Determine the (X, Y) coordinate at the center of the cell enclosing the given text.  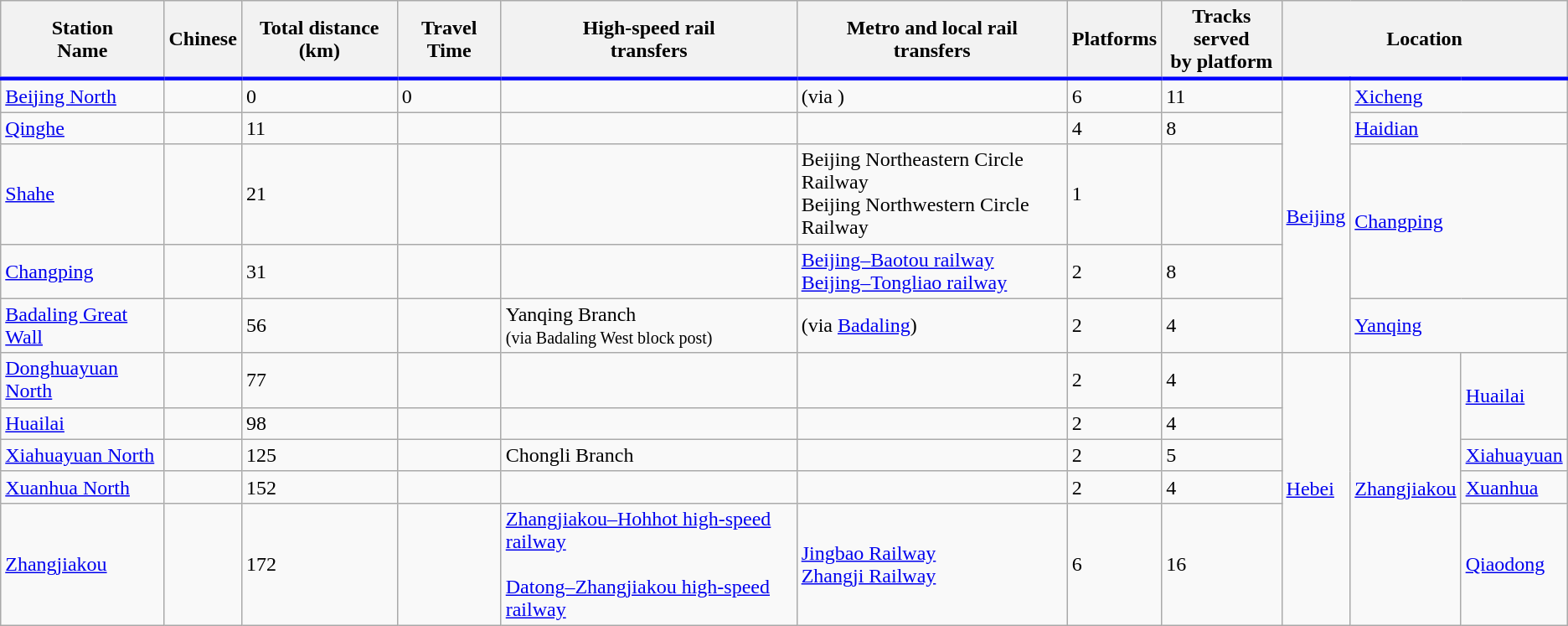
Shahe (82, 194)
21 (319, 194)
125 (319, 455)
Xuanhua North (82, 487)
Travel Time (449, 40)
Total distance (km) (319, 40)
Xicheng (1459, 96)
Badaling Great Wall (82, 325)
Chongli Branch (648, 455)
Tracks servedby platform (1221, 40)
16 (1221, 564)
(via ) (931, 96)
Beijing Northeastern Circle RailwayBeijing Northwestern Circle Railway (931, 194)
Beijing (1316, 216)
Chinese (203, 40)
High-speed railtransfers (648, 40)
(via Badaling) (931, 325)
77 (319, 380)
Haidian (1459, 128)
Qiaodong (1514, 564)
Location (1424, 40)
5 (1221, 455)
31 (319, 272)
Platforms (1114, 40)
172 (319, 564)
Yanqing (1459, 325)
Yanqing Branch(via Badaling West block post) (648, 325)
98 (319, 423)
Zhangjiakou–Hohhot high-speed railwayDatong–Zhangjiakou high-speed railway (648, 564)
Beijing–Baotou railwayBeijing–Tongliao railway (931, 272)
Qinghe (82, 128)
56 (319, 325)
Hebei (1316, 489)
Beijing North (82, 96)
StationName (82, 40)
Jingbao RailwayZhangji Railway (931, 564)
Donghuayuan North (82, 380)
152 (319, 487)
Xiahuayuan (1514, 455)
Xiahuayuan North (82, 455)
Xuanhua (1514, 487)
1 (1114, 194)
Metro and local railtransfers (931, 40)
